Provide the (x, y) coordinate of the cell's center where the given text is located.  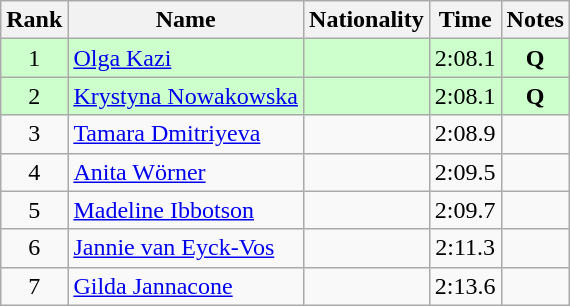
2:13.6 (465, 286)
2:09.5 (465, 172)
6 (34, 248)
2 (34, 96)
Olga Kazi (186, 58)
Tamara Dmitriyeva (186, 134)
Gilda Jannacone (186, 286)
Jannie van Eyck-Vos (186, 248)
4 (34, 172)
Notes (535, 20)
2:09.7 (465, 210)
Anita Wörner (186, 172)
2:08.9 (465, 134)
7 (34, 286)
3 (34, 134)
1 (34, 58)
Madeline Ibbotson (186, 210)
Time (465, 20)
2:11.3 (465, 248)
5 (34, 210)
Nationality (367, 20)
Name (186, 20)
Krystyna Nowakowska (186, 96)
Rank (34, 20)
